Pinpoint the cell where the given text exists, returning its (X, Y) midpoint coordinate. 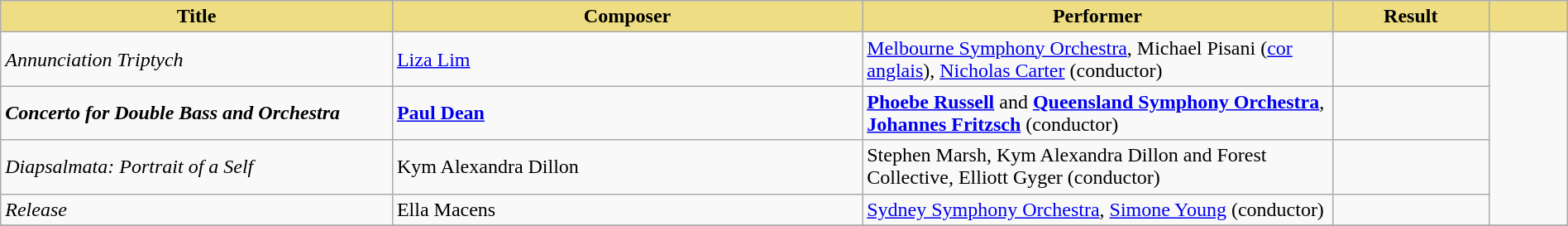
Annunciation Triptych (197, 60)
Paul Dean (627, 113)
Diapsalmata: Portrait of a Self (197, 167)
Sydney Symphony Orchestra, Simone Young (conductor) (1097, 209)
Result (1411, 17)
Liza Lim (627, 60)
Release (197, 209)
Performer (1097, 17)
Ella Macens (627, 209)
Concerto for Double Bass and Orchestra (197, 113)
Title (197, 17)
Melbourne Symphony Orchestra, Michael Pisani (cor anglais), Nicholas Carter (conductor) (1097, 60)
Phoebe Russell and Queensland Symphony Orchestra, Johannes Fritzsch (conductor) (1097, 113)
Stephen Marsh, Kym Alexandra Dillon and Forest Collective, Elliott Gyger (conductor) (1097, 167)
Composer (627, 17)
Kym Alexandra Dillon (627, 167)
